Output the (X, Y) coordinate of the center of the cell containing the given text.  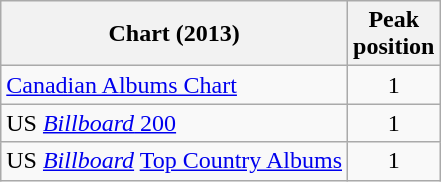
US Billboard Top Country Albums (174, 161)
Chart (2013) (174, 34)
Peakposition (394, 34)
Canadian Albums Chart (174, 85)
US Billboard 200 (174, 123)
